Pinpoint the cell where the given text exists, returning its (x, y) midpoint coordinate. 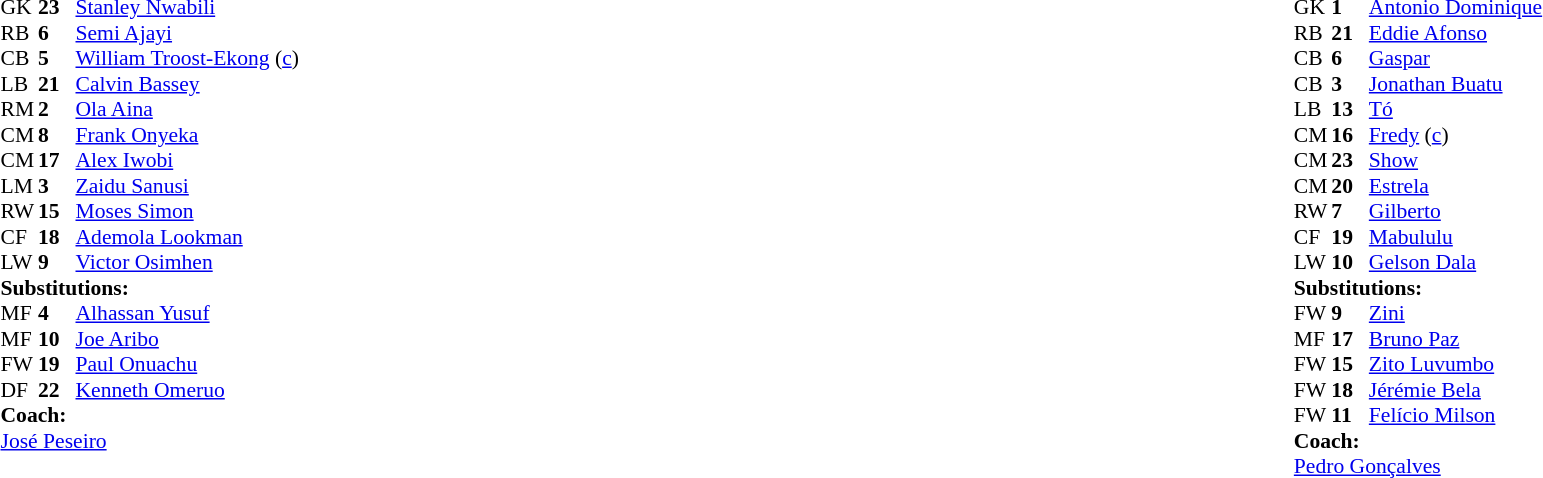
Victor Osimhen (188, 263)
José Peseiro (149, 441)
Alex Iwobi (188, 161)
11 (1350, 415)
Ola Aina (188, 109)
Eddie Afonso (1456, 33)
16 (1350, 135)
4 (57, 313)
Ademola Lookman (188, 237)
22 (57, 390)
Zito Luvumbo (1456, 365)
William Troost-Ekong (c) (188, 59)
20 (1350, 186)
Fredy (c) (1456, 135)
Tó (1456, 109)
RM (19, 109)
5 (57, 59)
Gilberto (1456, 211)
Paul Onuachu (188, 365)
7 (1350, 211)
Gaspar (1456, 59)
Calvin Bassey (188, 84)
13 (1350, 109)
Felício Milson (1456, 415)
LM (19, 186)
8 (57, 135)
Gelson Dala (1456, 263)
Zaidu Sanusi (188, 186)
Estrela (1456, 186)
Bruno Paz (1456, 339)
Mabululu (1456, 237)
Semi Ajayi (188, 33)
Show (1456, 161)
Zini (1456, 313)
Moses Simon (188, 211)
Kenneth Omeruo (188, 390)
23 (1350, 161)
DF (19, 390)
Alhassan Yusuf (188, 313)
Joe Aribo (188, 339)
Jérémie Bela (1456, 390)
Frank Onyeka (188, 135)
2 (57, 109)
Jonathan Buatu (1456, 84)
